Identify which cell holds the provided text, then report its (X, Y) central coordinate. 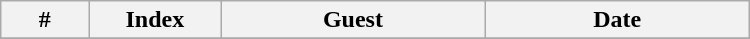
Guest (353, 20)
# (45, 20)
Date (617, 20)
Index (155, 20)
